Find where the given text appears and provide that cell's center as [x, y] coordinate. 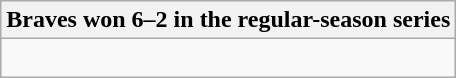
Braves won 6–2 in the regular-season series [228, 20]
